Return [X, Y] of the center of cell containing provided text 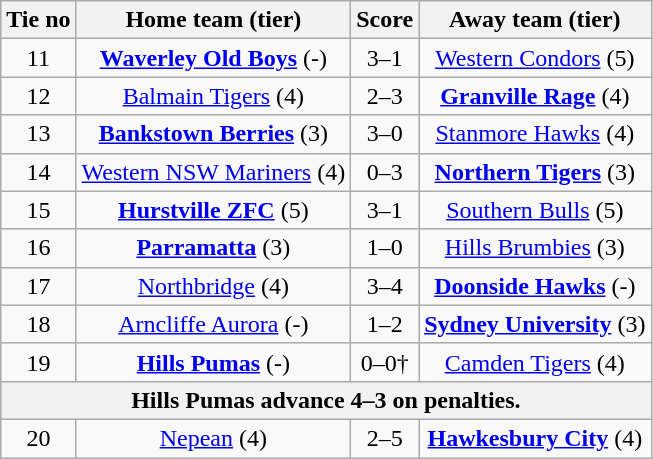
1–2 [385, 324]
18 [38, 324]
2–5 [385, 438]
Hurstville ZFC (5) [214, 210]
13 [38, 134]
17 [38, 286]
Northern Tigers (3) [535, 172]
Hawkesbury City (4) [535, 438]
Score [385, 20]
Hills Pumas advance 4–3 on penalties. [326, 400]
Western NSW Mariners (4) [214, 172]
3–4 [385, 286]
Northbridge (4) [214, 286]
14 [38, 172]
Doonside Hawks (-) [535, 286]
Sydney University (3) [535, 324]
Away team (tier) [535, 20]
Western Condors (5) [535, 58]
Stanmore Hawks (4) [535, 134]
1–0 [385, 248]
15 [38, 210]
Home team (tier) [214, 20]
11 [38, 58]
Arncliffe Aurora (-) [214, 324]
Bankstown Berries (3) [214, 134]
2–3 [385, 96]
Nepean (4) [214, 438]
0–0† [385, 362]
Tie no [38, 20]
Parramatta (3) [214, 248]
Granville Rage (4) [535, 96]
19 [38, 362]
Hills Brumbies (3) [535, 248]
12 [38, 96]
0–3 [385, 172]
16 [38, 248]
Southern Bulls (5) [535, 210]
Balmain Tigers (4) [214, 96]
Waverley Old Boys (-) [214, 58]
Hills Pumas (-) [214, 362]
Camden Tigers (4) [535, 362]
3–0 [385, 134]
20 [38, 438]
